Extract the (X, Y) coordinate from the center of the cell holding the provided text.  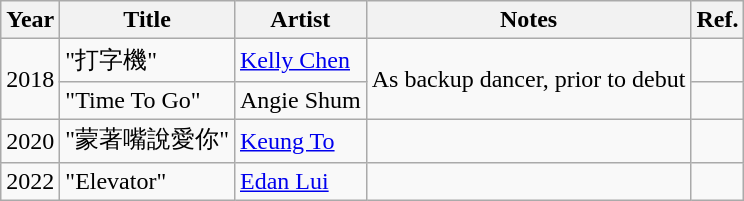
Kelly Chen (300, 60)
"蒙著嘴說愛你" (148, 140)
Angie Shum (300, 100)
Artist (300, 20)
Ref. (718, 20)
As backup dancer, prior to debut (528, 80)
"Elevator" (148, 181)
Notes (528, 20)
2022 (30, 181)
Year (30, 20)
Title (148, 20)
"Time To Go" (148, 100)
"打字機" (148, 60)
Keung To (300, 140)
2018 (30, 80)
2020 (30, 140)
Edan Lui (300, 181)
